From the cell containing the given text, extract its center point as (x, y) coordinate. 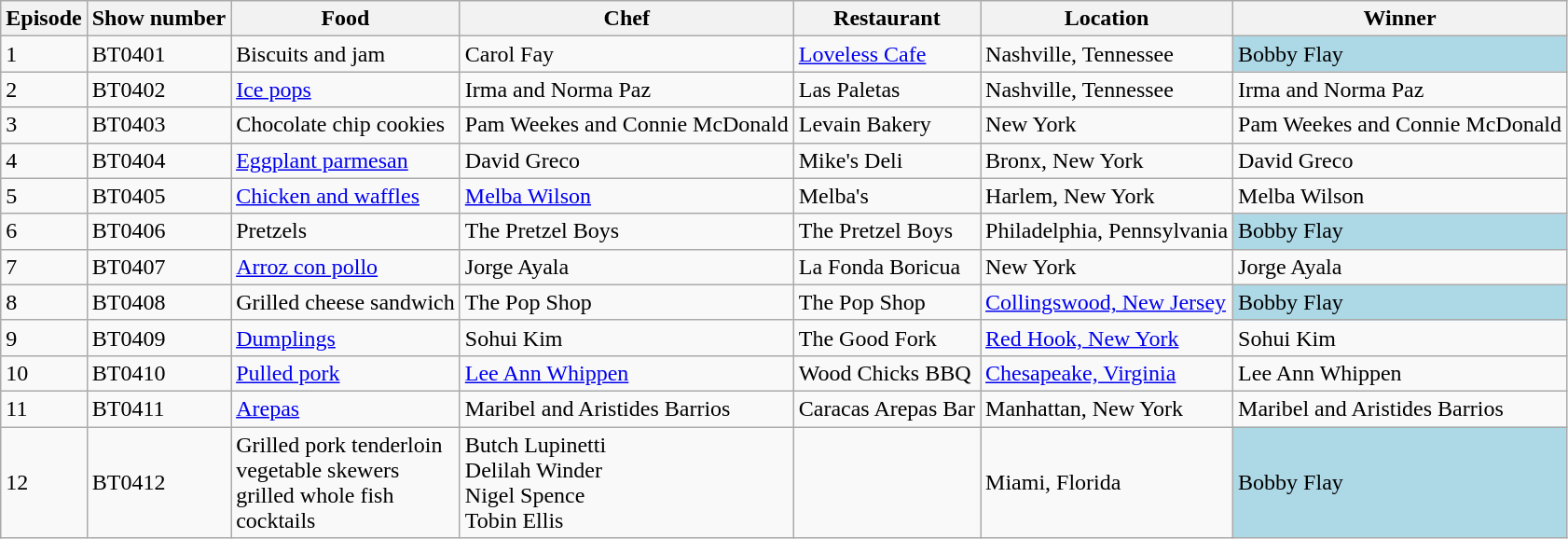
6 (44, 231)
Eggplant parmesan (346, 160)
La Fonda Boricua (887, 267)
Ice pops (346, 90)
Chocolate chip cookies (346, 125)
Episode (44, 19)
Melba's (887, 196)
1 (44, 54)
Carol Fay (626, 54)
BT0402 (158, 90)
Caracas Arepas Bar (887, 408)
Levain Bakery (887, 125)
9 (44, 338)
BT0409 (158, 338)
Biscuits and jam (346, 54)
Arepas (346, 408)
Mike's Deli (887, 160)
Restaurant (887, 19)
Location (1107, 19)
Show number (158, 19)
Pulled pork (346, 373)
4 (44, 160)
BT0403 (158, 125)
Chef (626, 19)
Harlem, New York (1107, 196)
BT0412 (158, 483)
Pretzels (346, 231)
Grilled cheese sandwich (346, 302)
Food (346, 19)
BT0407 (158, 267)
Bronx, New York (1107, 160)
Manhattan, New York (1107, 408)
Loveless Cafe (887, 54)
Philadelphia, Pennsylvania (1107, 231)
BT0406 (158, 231)
Red Hook, New York (1107, 338)
BT0408 (158, 302)
The Good Fork (887, 338)
Miami, Florida (1107, 483)
Butch LupinettiDelilah WinderNigel SpenceTobin Ellis (626, 483)
10 (44, 373)
Chesapeake, Virginia (1107, 373)
Winner (1400, 19)
Dumplings (346, 338)
Chicken and waffles (346, 196)
BT0410 (158, 373)
5 (44, 196)
BT0401 (158, 54)
Wood Chicks BBQ (887, 373)
7 (44, 267)
2 (44, 90)
Las Paletas (887, 90)
Arroz con pollo (346, 267)
11 (44, 408)
Collingswood, New Jersey (1107, 302)
12 (44, 483)
BT0411 (158, 408)
Grilled pork tenderloinvegetable skewersgrilled whole fishcocktails (346, 483)
BT0405 (158, 196)
BT0404 (158, 160)
8 (44, 302)
3 (44, 125)
